Return the (x, y) coordinate for the center point of the cell that contains the specified text.  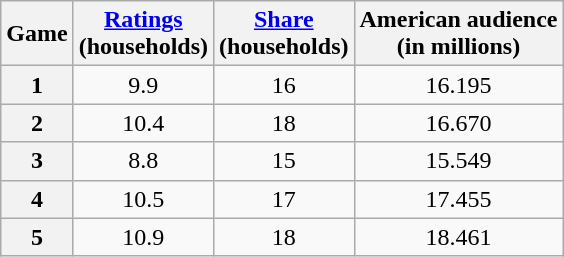
American audience(in millions) (458, 34)
Share(households) (284, 34)
16.670 (458, 123)
15 (284, 161)
1 (37, 85)
Ratings(households) (143, 34)
16 (284, 85)
16.195 (458, 85)
10.4 (143, 123)
10.5 (143, 199)
15.549 (458, 161)
8.8 (143, 161)
9.9 (143, 85)
17.455 (458, 199)
4 (37, 199)
17 (284, 199)
Game (37, 34)
18.461 (458, 237)
10.9 (143, 237)
5 (37, 237)
3 (37, 161)
2 (37, 123)
